Extract the (x, y) coordinate from the center of the cell holding the provided text.  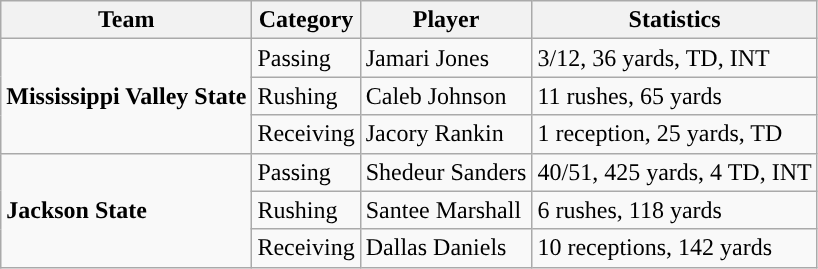
Caleb Johnson (446, 96)
11 rushes, 65 yards (674, 96)
Dallas Daniels (446, 248)
Category (306, 20)
Player (446, 20)
Statistics (674, 20)
Jacory Rankin (446, 134)
10 receptions, 142 yards (674, 248)
40/51, 425 yards, 4 TD, INT (674, 172)
Mississippi Valley State (126, 96)
Santee Marshall (446, 210)
Jamari Jones (446, 58)
Team (126, 20)
1 reception, 25 yards, TD (674, 134)
Jackson State (126, 210)
6 rushes, 118 yards (674, 210)
Shedeur Sanders (446, 172)
3/12, 36 yards, TD, INT (674, 58)
